Identify which cell holds the provided text, then report its (x, y) central coordinate. 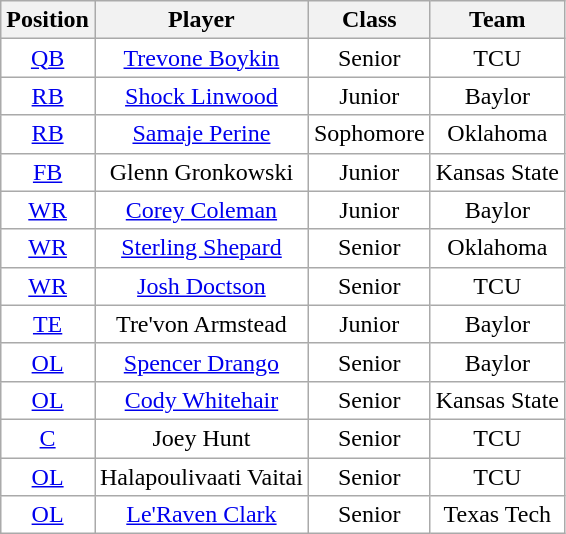
Cody Whitehair (201, 400)
Halapoulivaati Vaitai (201, 477)
Sophomore (369, 134)
Sterling Shepard (201, 248)
FB (48, 172)
Corey Coleman (201, 210)
Glenn Gronkowski (201, 172)
Samaje Perine (201, 134)
Joey Hunt (201, 438)
Player (201, 20)
Class (369, 20)
C (48, 438)
Trevone Boykin (201, 58)
Le'Raven Clark (201, 515)
Position (48, 20)
Texas Tech (497, 515)
Team (497, 20)
Tre'von Armstead (201, 324)
Spencer Drango (201, 362)
TE (48, 324)
Shock Linwood (201, 96)
Josh Doctson (201, 286)
QB (48, 58)
